Extract the [x, y] coordinate from the center of the cell holding the provided text.  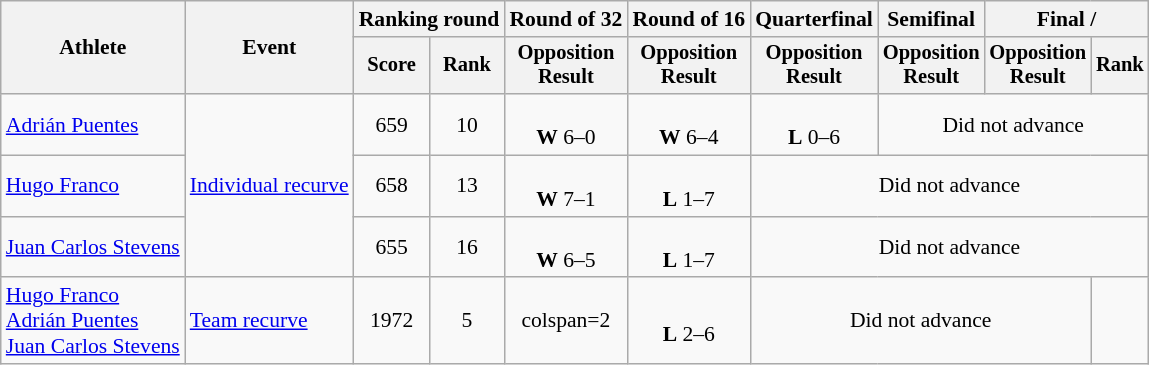
Team recurve [270, 322]
W 6–4 [688, 124]
W 6–0 [566, 124]
W 7–1 [566, 186]
Athlete [93, 48]
W 6–5 [566, 248]
13 [468, 186]
L 0–6 [814, 124]
Event [270, 48]
Ranking round [430, 19]
655 [392, 248]
Adrián Puentes [93, 124]
Hugo Franco [93, 186]
658 [392, 186]
Hugo FrancoAdrián PuentesJuan Carlos Stevens [93, 322]
659 [392, 124]
Individual recurve [270, 186]
Score [392, 66]
1972 [392, 322]
10 [468, 124]
Round of 32 [566, 19]
Final / [1066, 19]
16 [468, 248]
5 [468, 322]
L 2–6 [688, 322]
colspan=2 [566, 322]
Semifinal [932, 19]
Round of 16 [688, 19]
Quarterfinal [814, 19]
Juan Carlos Stevens [93, 248]
